Search for the cell housing the specified text and yield its [X, Y] center coordinate. 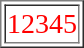
12345 [42, 24]
